Determine the (X, Y) coordinate at the center of the cell enclosing the given text.  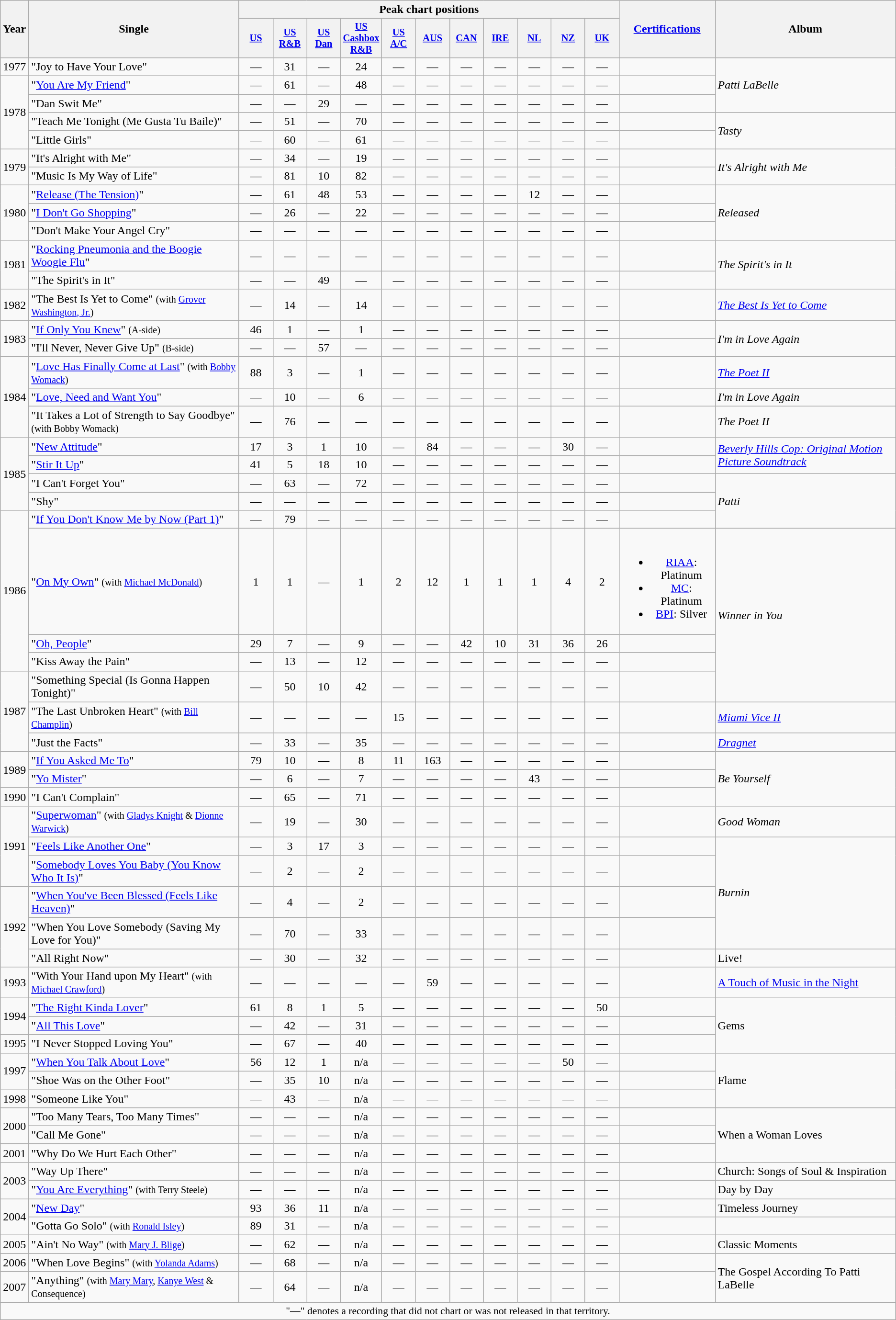
76 (290, 422)
"Something Special (Is Gonna Happen Tonight)" (134, 687)
Tasty (805, 131)
"It's Alright with Me" (134, 158)
Live! (805, 958)
"Release (The Tension)" (134, 194)
A Touch of Music in the Night (805, 982)
"All Right Now" (134, 958)
1979 (14, 167)
NZ (569, 38)
1983 (14, 338)
1998 (14, 1098)
1986 (14, 591)
1980 (14, 213)
"With Your Hand upon My Heart" (with Michael Crawford) (134, 982)
22 (361, 213)
USR&B (290, 38)
88 (256, 372)
72 (361, 483)
"Shy" (134, 501)
1991 (14, 846)
57 (324, 348)
71 (361, 797)
"Why Do We Hurt Each Other" (134, 1153)
"When You Talk About Love" (134, 1062)
"Oh, People" (134, 643)
9 (361, 643)
68 (290, 1263)
"Music Is My Way of Life" (134, 176)
"—" denotes a recording that did not chart or was not released in that territory. (448, 1311)
"New Attitude" (134, 447)
Certifications (667, 29)
2007 (14, 1287)
"I'll Never, Never Give Up" (B-side) (134, 348)
1994 (14, 1016)
1987 (14, 711)
IRE (501, 38)
"Kiss Away the Pain" (134, 662)
"All This Love" (134, 1026)
"Feels Like Another One" (134, 846)
RIAA: PlatinumMC: PlatinumBPI: Silver (667, 581)
"Teach Me Tonight (Me Gusta Tu Baile)" (134, 122)
Winner in You (805, 615)
"Don't Make Your Angel Cry" (134, 231)
It's Alright with Me (805, 167)
"Rocking Pneumonia and the Boogie Woogie Flu" (134, 256)
"Too Many Tears, Too Many Times" (134, 1117)
The Spirit's in It (805, 264)
1993 (14, 982)
Be Yourself (805, 778)
49 (324, 280)
"If Only You Knew" (A-side) (134, 329)
"When You Love Somebody (Saving My Love for You)" (134, 934)
2001 (14, 1153)
53 (361, 194)
Timeless Journey (805, 1208)
Single (134, 29)
82 (361, 176)
Peak chart positions (429, 10)
"Way Up There" (134, 1171)
Dragnet (805, 742)
62 (290, 1244)
When a Woman Loves (805, 1135)
Year (14, 29)
"You Are My Friend" (134, 85)
"It Takes a Lot of Strength to Say Goodbye" (with Bobby Womack) (134, 422)
41 (256, 465)
"Call Me Gone" (134, 1135)
1985 (14, 474)
2004 (14, 1217)
"The Spirit's in It" (134, 280)
2005 (14, 1244)
"Love Has Finally Come at Last" (with Bobby Womack) (134, 372)
32 (361, 958)
"When You've Been Blessed (Feels Like Heaven)" (134, 902)
1977 (14, 67)
"Someone Like You" (134, 1098)
Patti LaBelle (805, 85)
34 (290, 158)
"I Never Stopped Loving You" (134, 1044)
Flame (805, 1080)
Beverly Hills Cop: Original Motion Picture Soundtrack (805, 456)
"On My Own" (with Michael McDonald) (134, 581)
Miami Vice II (805, 717)
Day by Day (805, 1190)
"You Are Everything" (with Terry Steele) (134, 1190)
"The Right Kinda Lover" (134, 1007)
51 (290, 122)
Album (805, 29)
"Joy to Have Your Love" (134, 67)
UK (602, 38)
13 (290, 662)
15 (398, 717)
"I Can't Forget You" (134, 483)
59 (433, 982)
89 (256, 1226)
1997 (14, 1071)
"Somebody Loves You Baby (You Know Who It Is)" (134, 871)
Released (805, 213)
"Yo Mister" (134, 778)
1978 (14, 113)
"Stir It Up" (134, 465)
1984 (14, 397)
67 (290, 1044)
Burnin (805, 893)
163 (433, 760)
63 (290, 483)
Good Woman (805, 822)
Patti (805, 501)
1990 (14, 797)
Church: Songs of Soul & Inspiration (805, 1171)
"Superwoman" (with Gladys Knight & Dionne Warwick) (134, 822)
Gems (805, 1026)
"When Love Begins" (with Yolanda Adams) (134, 1263)
"Just the Facts" (134, 742)
40 (361, 1044)
The Best Is Yet to Come (805, 305)
"I Don't Go Shopping" (134, 213)
65 (290, 797)
"If You Don't Know Me by Now (Part 1)" (134, 519)
24 (361, 67)
84 (433, 447)
81 (290, 176)
NL (534, 38)
"I Can't Complain" (134, 797)
1982 (14, 305)
"Love, Need and Want You" (134, 397)
2000 (14, 1126)
"The Best Is Yet to Come" (with Grover Washington, Jr.) (134, 305)
US Cashbox R&B (361, 38)
64 (290, 1287)
1992 (14, 927)
46 (256, 329)
US (256, 38)
"Anything" (with Mary Mary, Kanye West & Consequence) (134, 1287)
"Little Girls" (134, 140)
Classic Moments (805, 1244)
2006 (14, 1263)
1995 (14, 1044)
1989 (14, 769)
The Gospel According To Patti LaBelle (805, 1278)
"Dan Swit Me" (134, 103)
56 (256, 1062)
"Shoe Was on the Other Foot" (134, 1080)
"Gotta Go Solo" (with Ronald Isley) (134, 1226)
CAN (466, 38)
"The Last Unbroken Heart" (with Bill Champlin) (134, 717)
AUS (433, 38)
1981 (14, 264)
"Ain't No Way" (with Mary J. Blige) (134, 1244)
USDan (324, 38)
"New Day" (134, 1208)
18 (324, 465)
60 (290, 140)
"If You Asked Me To" (134, 760)
93 (256, 1208)
2003 (14, 1180)
USA/C (398, 38)
